Output the (x, y) coordinate of the center of the cell containing the given text.  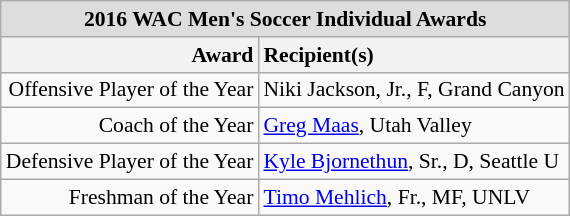
Recipient(s) (414, 55)
Coach of the Year (130, 126)
Award (130, 55)
Greg Maas, Utah Valley (414, 126)
Kyle Bjornethun, Sr., D, Seattle U (414, 162)
2016 WAC Men's Soccer Individual Awards (286, 19)
Offensive Player of the Year (130, 90)
Defensive Player of the Year (130, 162)
Freshman of the Year (130, 197)
Timo Mehlich, Fr., MF, UNLV (414, 197)
Niki Jackson, Jr., F, Grand Canyon (414, 90)
